Search for the cell housing the specified text and yield its [X, Y] center coordinate. 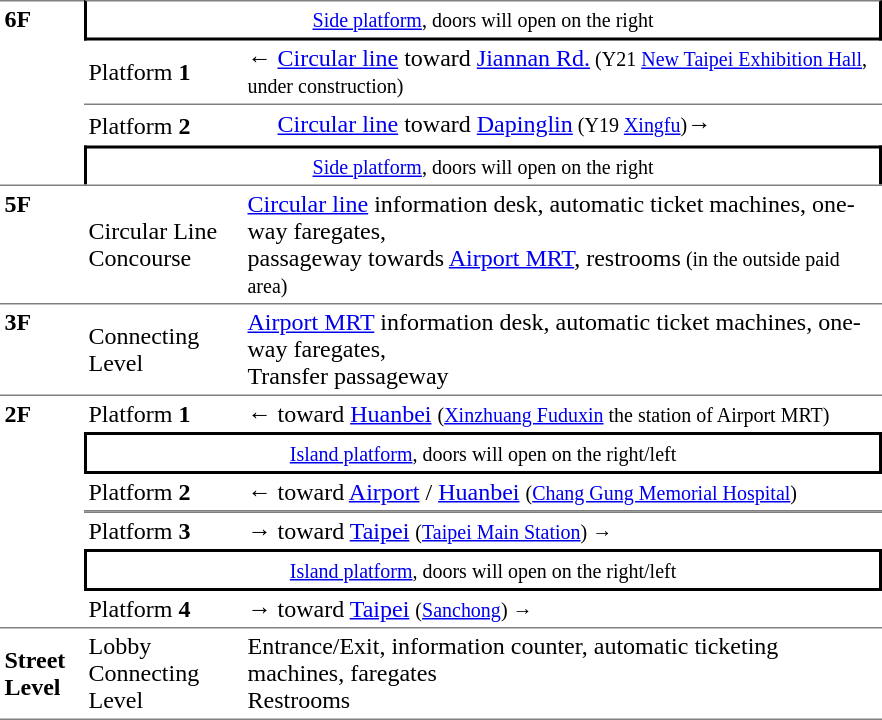
Street Level [42, 674]
LobbyConnecting Level [164, 674]
Platform 4 [164, 610]
Airport MRT information desk, automatic ticket machines, one-way faregates,Transfer passageway [562, 349]
2F [42, 511]
Connecting Level [164, 349]
← toward Airport / Huanbei (Chang Gung Memorial Hospital) [562, 493]
← Circular line toward Jiannan Rd. (Y21 New Taipei Exhibition Hall, under construction) [562, 72]
Circular line information desk, automatic ticket machines, one-way faregates,passageway towards Airport MRT, restrooms (in the outside paid area) [562, 243]
Circular Line Concourse [164, 243]
6F [42, 92]
Entrance/Exit, information counter, automatic ticketing machines, faregatesRestrooms [562, 674]
→ toward Taipei (Sanchong) → [562, 610]
← toward Huanbei (Xinzhuang Fuduxin the station of Airport MRT) [562, 413]
5F [42, 243]
3F [42, 349]
→ toward Taipei (Taipei Main Station) → [562, 531]
Platform 3 [164, 531]
Circular line toward Dapinglin (Y19 Xingfu)→ [562, 125]
